Detect which cell encompasses the target text, then output its [x, y] center coordinate. 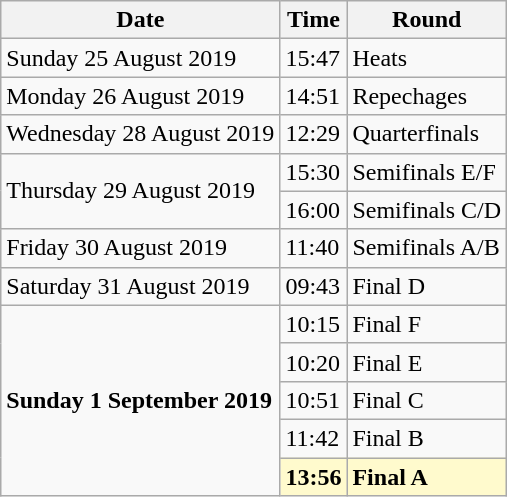
Monday 26 August 2019 [140, 96]
Final B [427, 438]
Friday 30 August 2019 [140, 248]
14:51 [314, 96]
Time [314, 20]
Date [140, 20]
Sunday 25 August 2019 [140, 58]
10:51 [314, 400]
09:43 [314, 286]
Heats [427, 58]
10:20 [314, 362]
15:47 [314, 58]
Final D [427, 286]
Saturday 31 August 2019 [140, 286]
Final F [427, 324]
Repechages [427, 96]
Wednesday 28 August 2019 [140, 134]
11:42 [314, 438]
Final A [427, 477]
16:00 [314, 210]
Semifinals E/F [427, 172]
11:40 [314, 248]
Final E [427, 362]
Semifinals C/D [427, 210]
13:56 [314, 477]
Semifinals A/B [427, 248]
12:29 [314, 134]
Quarterfinals [427, 134]
Round [427, 20]
10:15 [314, 324]
15:30 [314, 172]
Final C [427, 400]
Thursday 29 August 2019 [140, 191]
Sunday 1 September 2019 [140, 400]
